Find where the given text appears and provide that cell's center as [X, Y] coordinate. 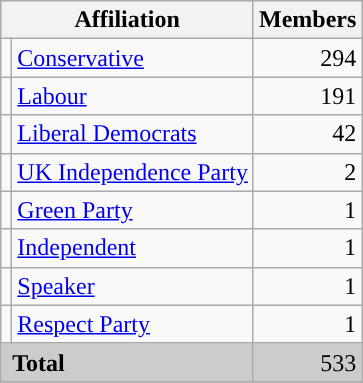
Independent [133, 248]
Respect Party [133, 324]
Green Party [133, 210]
533 [307, 362]
Members [307, 20]
Total [128, 362]
Labour [133, 96]
Speaker [133, 286]
UK Independence Party [133, 172]
2 [307, 172]
294 [307, 58]
Affiliation [128, 20]
Liberal Democrats [133, 134]
42 [307, 134]
Conservative [133, 58]
191 [307, 96]
